Return (X, Y) of the center of cell containing provided text 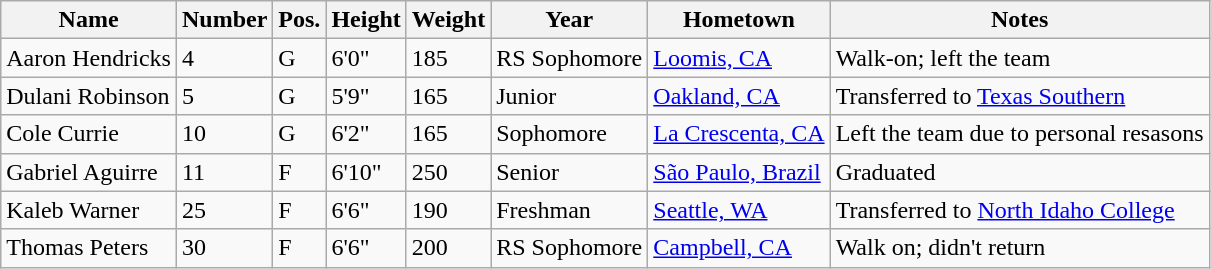
Gabriel Aguirre (89, 172)
Notes (1020, 20)
Pos. (300, 20)
Graduated (1020, 172)
La Crescenta, CA (739, 134)
Walk-on; left the team (1020, 58)
Campbell, CA (739, 248)
Thomas Peters (89, 248)
Number (224, 20)
190 (448, 210)
Senior (570, 172)
Cole Currie (89, 134)
Weight (448, 20)
Transferred to North Idaho College (1020, 210)
Freshman (570, 210)
Name (89, 20)
6'10" (366, 172)
Oakland, CA (739, 96)
4 (224, 58)
Walk on; didn't return (1020, 248)
São Paulo, Brazil (739, 172)
5 (224, 96)
5'9" (366, 96)
Aaron Hendricks (89, 58)
Sophomore (570, 134)
Height (366, 20)
30 (224, 248)
Kaleb Warner (89, 210)
185 (448, 58)
Dulani Robinson (89, 96)
Hometown (739, 20)
Loomis, CA (739, 58)
Junior (570, 96)
Year (570, 20)
250 (448, 172)
10 (224, 134)
6'2" (366, 134)
25 (224, 210)
11 (224, 172)
Seattle, WA (739, 210)
200 (448, 248)
6'0" (366, 58)
Left the team due to personal resasons (1020, 134)
Transferred to Texas Southern (1020, 96)
